Scan for the cell matching the given text and deliver its [X, Y] coordinate at center. 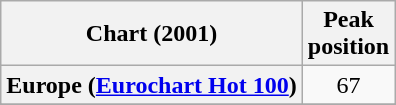
67 [348, 85]
Chart (2001) [152, 34]
Peakposition [348, 34]
Europe (Eurochart Hot 100) [152, 85]
